Determine the [X, Y] coordinate at the center of the cell enclosing the given text.  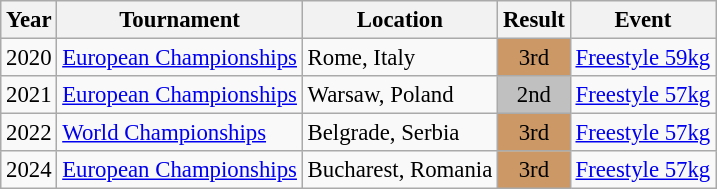
Freestyle 59kg [642, 58]
Event [642, 20]
2020 [29, 58]
2024 [29, 170]
Tournament [180, 20]
World Championships [180, 133]
Rome, Italy [400, 58]
Result [534, 20]
Warsaw, Poland [400, 95]
Year [29, 20]
2nd [534, 95]
2022 [29, 133]
2021 [29, 95]
Location [400, 20]
Bucharest, Romania [400, 170]
Belgrade, Serbia [400, 133]
